Capture the cell that displays the provided text and extract its (x, y) central coordinate. 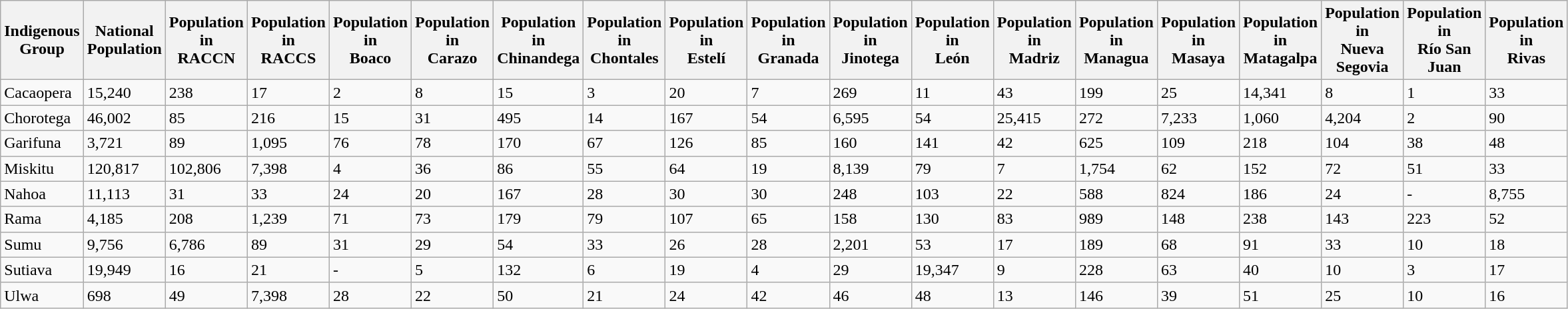
14,341 (1280, 93)
Population inManagua (1116, 40)
Population inCarazo (453, 40)
46 (870, 295)
65 (789, 219)
146 (1116, 295)
64 (706, 168)
698 (124, 295)
Population inNueva Segovia (1363, 40)
39 (1198, 295)
Population inMasaya (1198, 40)
Population inRivas (1527, 40)
13 (1034, 295)
1,060 (1280, 118)
223 (1444, 219)
52 (1527, 219)
228 (1116, 270)
46,002 (124, 118)
Cacaopera (42, 93)
989 (1116, 219)
Population inRACCS (288, 40)
2,201 (870, 244)
Population inChontales (625, 40)
86 (538, 168)
216 (288, 118)
160 (870, 143)
Population inChinandega (538, 40)
76 (370, 143)
Population inRACCN (206, 40)
130 (953, 219)
8,139 (870, 168)
Population inLeón (953, 40)
1 (1444, 93)
18 (1527, 244)
Population inMatagalpa (1280, 40)
Garifuna (42, 143)
5 (453, 270)
218 (1280, 143)
19,949 (124, 270)
588 (1116, 194)
109 (1198, 143)
9 (1034, 270)
11 (953, 93)
Sumu (42, 244)
91 (1280, 244)
1,095 (288, 143)
6 (625, 270)
49 (206, 295)
15,240 (124, 93)
148 (1198, 219)
158 (870, 219)
120,817 (124, 168)
14 (625, 118)
72 (1363, 168)
199 (1116, 93)
Population inBoaco (370, 40)
Sutiava (42, 270)
6,595 (870, 118)
78 (453, 143)
3,721 (124, 143)
83 (1034, 219)
National Population (124, 40)
1,754 (1116, 168)
141 (953, 143)
152 (1280, 168)
19,347 (953, 270)
26 (706, 244)
50 (538, 295)
71 (370, 219)
208 (206, 219)
9,756 (124, 244)
8,755 (1527, 194)
Population inGranada (789, 40)
495 (538, 118)
6,786 (206, 244)
126 (706, 143)
186 (1280, 194)
103 (953, 194)
Ulwa (42, 295)
Population inMadriz (1034, 40)
63 (1198, 270)
1,239 (288, 219)
Population inRío San Juan (1444, 40)
170 (538, 143)
68 (1198, 244)
43 (1034, 93)
132 (538, 270)
4,204 (1363, 118)
248 (870, 194)
Chorotega (42, 118)
Miskitu (42, 168)
143 (1363, 219)
189 (1116, 244)
90 (1527, 118)
Indigenous Group (42, 40)
7,233 (1198, 118)
Rama (42, 219)
38 (1444, 143)
104 (1363, 143)
36 (453, 168)
40 (1280, 270)
Nahoa (42, 194)
67 (625, 143)
Population inEstelí (706, 40)
11,113 (124, 194)
179 (538, 219)
55 (625, 168)
Population inJinotega (870, 40)
53 (953, 244)
272 (1116, 118)
62 (1198, 168)
107 (706, 219)
824 (1198, 194)
625 (1116, 143)
4,185 (124, 219)
269 (870, 93)
73 (453, 219)
102,806 (206, 168)
25,415 (1034, 118)
